Pinpoint the cell where the given text exists, returning its [X, Y] midpoint coordinate. 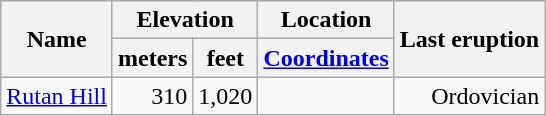
Location [326, 20]
310 [152, 96]
Last eruption [469, 39]
Name [57, 39]
Coordinates [326, 58]
Elevation [184, 20]
feet [226, 58]
meters [152, 58]
Ordovician [469, 96]
Rutan Hill [57, 96]
1,020 [226, 96]
